Determine the (X, Y) coordinate at the center of the cell enclosing the given text.  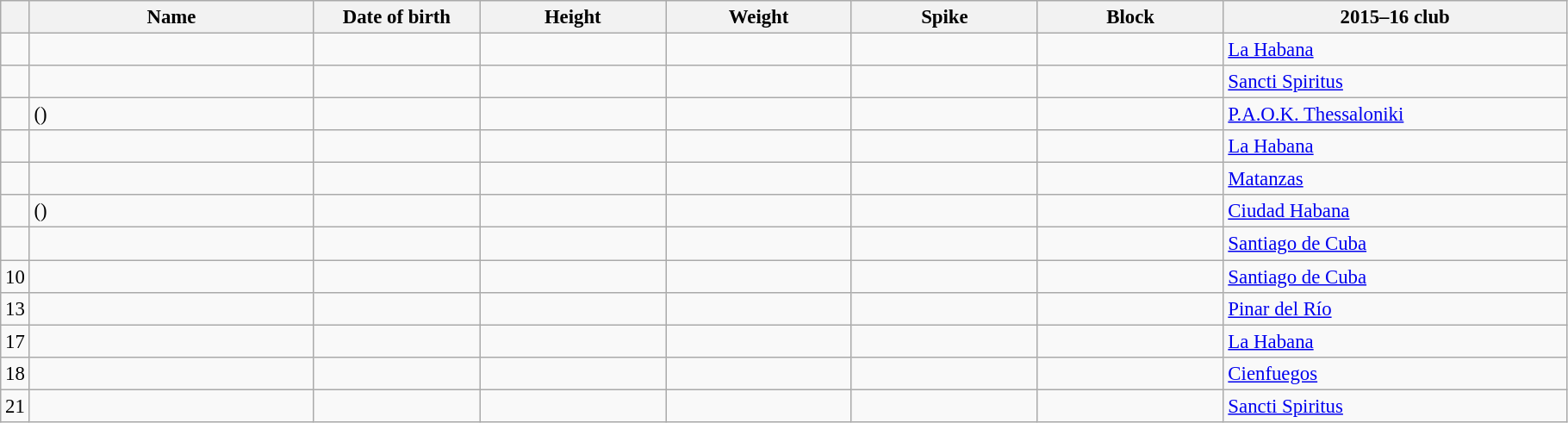
P.A.O.K. Thessaloniki (1395, 115)
Weight (759, 17)
Spike (944, 17)
21 (16, 406)
Height (573, 17)
17 (16, 341)
Block (1130, 17)
10 (16, 277)
Cienfuegos (1395, 373)
13 (16, 308)
Date of birth (396, 17)
Matanzas (1395, 179)
Name (171, 17)
2015–16 club (1395, 17)
Pinar del Río (1395, 308)
Ciudad Habana (1395, 211)
18 (16, 373)
